Output the (X, Y) coordinate of the center of the cell containing the given text.  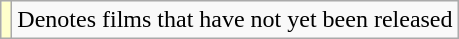
Denotes films that have not yet been released (235, 20)
